Return the (X, Y) coordinate for the center point of the cell that contains the specified text.  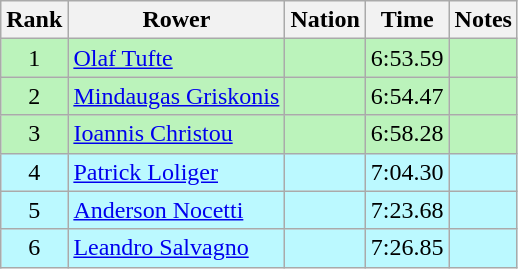
Ioannis Christou (176, 134)
Notes (483, 20)
Mindaugas Griskonis (176, 96)
Leandro Salvagno (176, 248)
Patrick Loliger (176, 172)
Olaf Tufte (176, 58)
Nation (325, 20)
Time (407, 20)
7:04.30 (407, 172)
5 (34, 210)
3 (34, 134)
1 (34, 58)
2 (34, 96)
7:26.85 (407, 248)
6 (34, 248)
6:54.47 (407, 96)
4 (34, 172)
Rower (176, 20)
Anderson Nocetti (176, 210)
6:58.28 (407, 134)
7:23.68 (407, 210)
Rank (34, 20)
6:53.59 (407, 58)
